Scan for the cell matching the given text and deliver its (X, Y) coordinate at center. 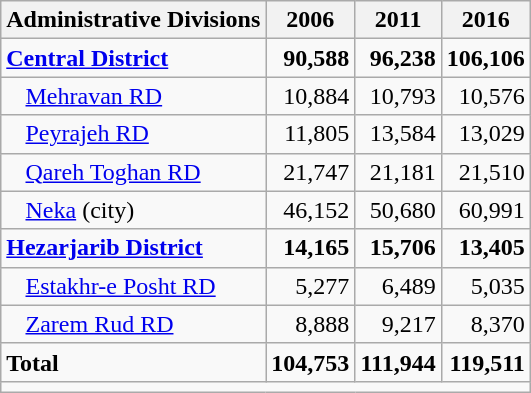
13,405 (486, 248)
6,489 (398, 286)
2011 (398, 20)
13,584 (398, 134)
14,165 (310, 248)
Zarem Rud RD (134, 324)
90,588 (310, 58)
21,747 (310, 172)
Administrative Divisions (134, 20)
21,510 (486, 172)
119,511 (486, 362)
10,884 (310, 96)
104,753 (310, 362)
2016 (486, 20)
Mehravan RD (134, 96)
106,106 (486, 58)
2006 (310, 20)
21,181 (398, 172)
5,277 (310, 286)
13,029 (486, 134)
Central District (134, 58)
50,680 (398, 210)
Estakhr-e Posht RD (134, 286)
10,793 (398, 96)
8,370 (486, 324)
15,706 (398, 248)
11,805 (310, 134)
Neka (city) (134, 210)
Peyrajeh RD (134, 134)
46,152 (310, 210)
111,944 (398, 362)
Qareh Toghan RD (134, 172)
60,991 (486, 210)
10,576 (486, 96)
Hezarjarib District (134, 248)
5,035 (486, 286)
96,238 (398, 58)
9,217 (398, 324)
8,888 (310, 324)
Total (134, 362)
